Return [X, Y] of the center of cell containing provided text 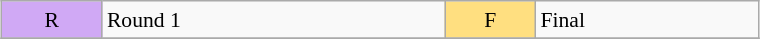
Final [648, 20]
F [490, 20]
R [52, 20]
Round 1 [274, 20]
